Locate the cell with the specified text and output its (X, Y) center coordinate. 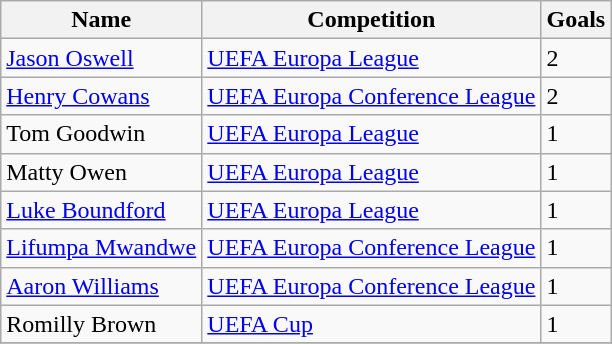
Aaron Williams (102, 286)
Henry Cowans (102, 96)
Goals (576, 20)
Lifumpa Mwandwe (102, 248)
Matty Owen (102, 172)
Tom Goodwin (102, 134)
Jason Oswell (102, 58)
UEFA Cup (372, 324)
Competition (372, 20)
Luke Boundford (102, 210)
Romilly Brown (102, 324)
Name (102, 20)
